From the cell containing the given text, extract its center point as (x, y) coordinate. 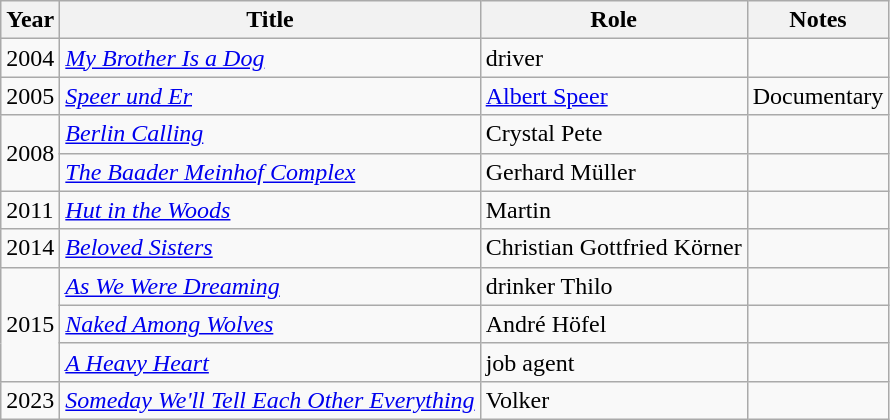
2015 (30, 324)
Title (270, 20)
My Brother Is a Dog (270, 58)
Year (30, 20)
Someday We'll Tell Each Other Everything (270, 400)
A Heavy Heart (270, 362)
job agent (614, 362)
Crystal Pete (614, 134)
Gerhard Müller (614, 172)
2004 (30, 58)
Berlin Calling (270, 134)
Notes (818, 20)
As We Were Dreaming (270, 286)
2023 (30, 400)
Documentary (818, 96)
2014 (30, 248)
2005 (30, 96)
Naked Among Wolves (270, 324)
Hut in the Woods (270, 210)
Christian Gottfried Körner (614, 248)
2008 (30, 153)
André Höfel (614, 324)
Beloved Sisters (270, 248)
Albert Speer (614, 96)
drinker Thilo (614, 286)
Role (614, 20)
driver (614, 58)
2011 (30, 210)
Speer und Er (270, 96)
Volker (614, 400)
The Baader Meinhof Complex (270, 172)
Martin (614, 210)
